Return the (x, y) coordinate for the center point of the cell that contains the specified text.  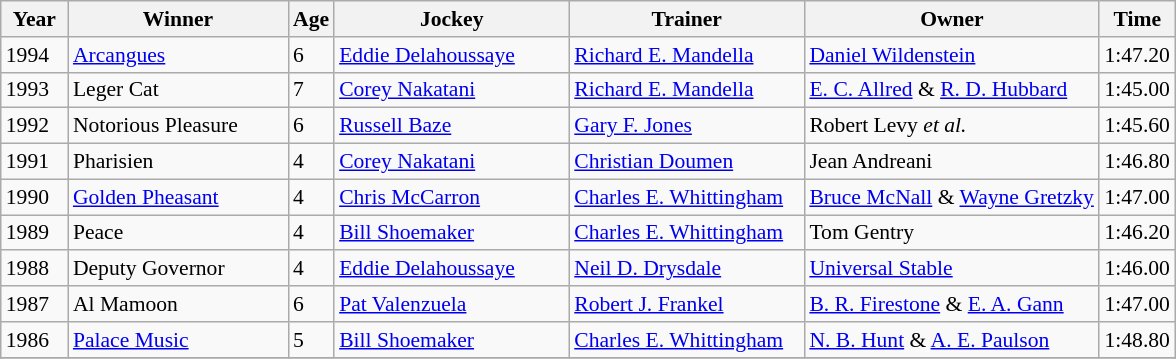
Chris McCarron (452, 197)
Universal Stable (952, 269)
Notorious Pleasure (178, 126)
1994 (34, 55)
Peace (178, 233)
Gary F. Jones (686, 126)
1988 (34, 269)
Russell Baze (452, 126)
5 (311, 340)
Jean Andreani (952, 162)
Tom Gentry (952, 233)
Golden Pheasant (178, 197)
1989 (34, 233)
Leger Cat (178, 90)
Age (311, 19)
1:47.20 (1136, 55)
1:45.60 (1136, 126)
N. B. Hunt & A. E. Paulson (952, 340)
Neil D. Drysdale (686, 269)
Year (34, 19)
Robert J. Frankel (686, 304)
Bruce McNall & Wayne Gretzky (952, 197)
Winner (178, 19)
Palace Music (178, 340)
Pat Valenzuela (452, 304)
E. C. Allred & R. D. Hubbard (952, 90)
1986 (34, 340)
7 (311, 90)
Owner (952, 19)
Pharisien (178, 162)
Christian Doumen (686, 162)
B. R. Firestone & E. A. Gann (952, 304)
1987 (34, 304)
Robert Levy et al. (952, 126)
Al Mamoon (178, 304)
1:45.00 (1136, 90)
1:46.00 (1136, 269)
1991 (34, 162)
1993 (34, 90)
Time (1136, 19)
Jockey (452, 19)
1990 (34, 197)
1:46.20 (1136, 233)
Deputy Governor (178, 269)
Daniel Wildenstein (952, 55)
Arcangues (178, 55)
Trainer (686, 19)
1992 (34, 126)
1:46.80 (1136, 162)
1:48.80 (1136, 340)
